From the cell containing the given text, extract its center point as [X, Y] coordinate. 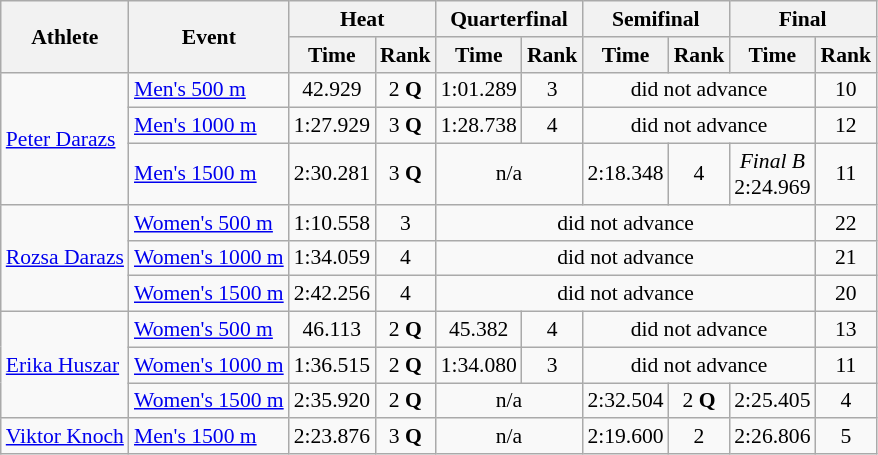
1:34.080 [479, 365]
22 [846, 223]
Erika Huszar [65, 366]
2:30.281 [332, 174]
2:26.806 [772, 437]
Viktor Knoch [65, 437]
Final [802, 19]
Rozsa Darazs [65, 258]
2:25.405 [772, 401]
2:32.504 [625, 401]
21 [846, 258]
Men's 500 m [209, 90]
Heat [362, 19]
1:36.515 [332, 365]
Semifinal [656, 19]
1:01.289 [479, 90]
2:23.876 [332, 437]
Final B 2:24.969 [772, 174]
12 [846, 126]
46.113 [332, 330]
2:18.348 [625, 174]
Peter Darazs [65, 138]
Athlete [65, 36]
42.929 [332, 90]
2:19.600 [625, 437]
2 [700, 437]
20 [846, 294]
5 [846, 437]
Men's 1000 m [209, 126]
2:35.920 [332, 401]
1:10.558 [332, 223]
10 [846, 90]
1:27.929 [332, 126]
Event [209, 36]
Quarterfinal [510, 19]
45.382 [479, 330]
13 [846, 330]
1:34.059 [332, 258]
1:28.738 [479, 126]
2:42.256 [332, 294]
